For the text-containing cell, return its midpoint in [X, Y] coordinate format. 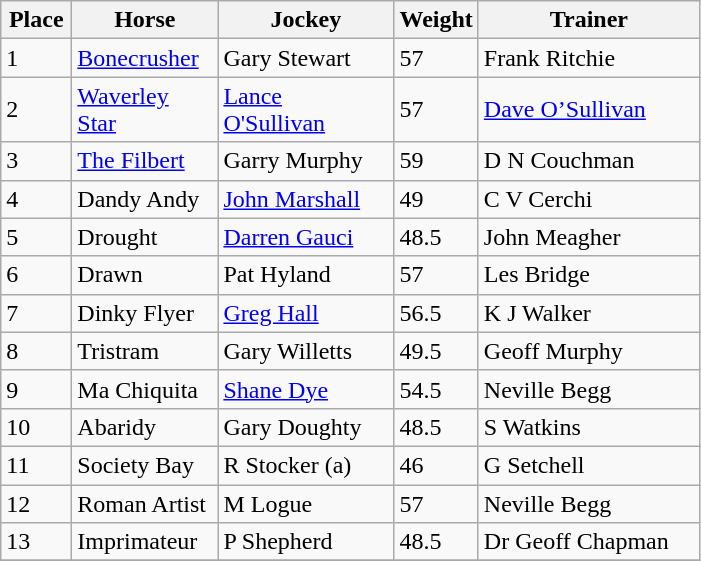
Gary Willetts [306, 351]
R Stocker (a) [306, 465]
46 [436, 465]
Shane Dye [306, 389]
Gary Doughty [306, 427]
S Watkins [588, 427]
John Meagher [588, 237]
Lance O'Sullivan [306, 110]
4 [36, 199]
Jockey [306, 20]
John Marshall [306, 199]
13 [36, 542]
Roman Artist [145, 503]
Dave O’Sullivan [588, 110]
Horse [145, 20]
M Logue [306, 503]
Bonecrusher [145, 58]
The Filbert [145, 161]
56.5 [436, 313]
7 [36, 313]
Frank Ritchie [588, 58]
Dandy Andy [145, 199]
Darren Gauci [306, 237]
54.5 [436, 389]
Trainer [588, 20]
Ma Chiquita [145, 389]
Society Bay [145, 465]
G Setchell [588, 465]
K J Walker [588, 313]
10 [36, 427]
Garry Murphy [306, 161]
Dinky Flyer [145, 313]
D N Couchman [588, 161]
C V Cerchi [588, 199]
Gary Stewart [306, 58]
Dr Geoff Chapman [588, 542]
1 [36, 58]
12 [36, 503]
5 [36, 237]
3 [36, 161]
Weight [436, 20]
Place [36, 20]
Drought [145, 237]
Abaridy [145, 427]
49.5 [436, 351]
2 [36, 110]
Imprimateur [145, 542]
9 [36, 389]
Tristram [145, 351]
Les Bridge [588, 275]
59 [436, 161]
P Shepherd [306, 542]
8 [36, 351]
Waverley Star [145, 110]
Greg Hall [306, 313]
Pat Hyland [306, 275]
6 [36, 275]
49 [436, 199]
Geoff Murphy [588, 351]
Drawn [145, 275]
11 [36, 465]
